Identify which cell holds the provided text, then report its [x, y] central coordinate. 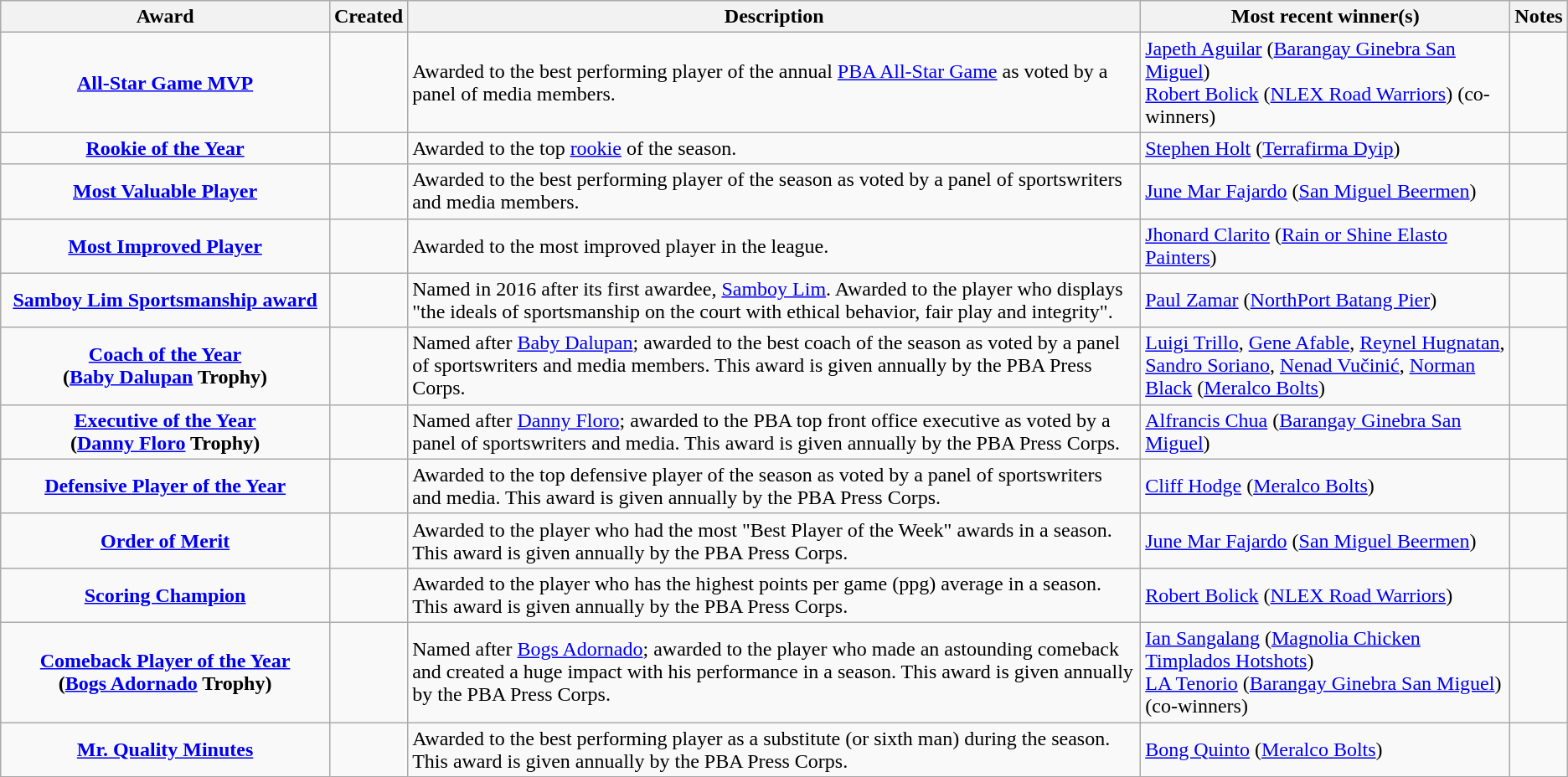
Robert Bolick (NLEX Road Warriors) [1325, 594]
Awarded to the best performing player of the annual PBA All-Star Game as voted by a panel of media members. [774, 82]
Rookie of the Year [166, 148]
Ian Sangalang (Magnolia Chicken Timplados Hotshots) LA Tenorio (Barangay Ginebra San Miguel) (co-winners) [1325, 672]
Defensive Player of the Year [166, 486]
Awarded to the player who had the most "Best Player of the Week" awards in a season. This award is given annually by the PBA Press Corps. [774, 541]
Order of Merit [166, 541]
Coach of the Year(Baby Dalupan Trophy) [166, 366]
Paul Zamar (NorthPort Batang Pier) [1325, 300]
Description [774, 17]
Stephen Holt (Terrafirma Dyip) [1325, 148]
Awarded to the best performing player as a substitute (or sixth man) during the season. This award is given annually by the PBA Press Corps. [774, 749]
Most Improved Player [166, 246]
Most Valuable Player [166, 191]
Awarded to the player who has the highest points per game (ppg) average in a season. This award is given annually by the PBA Press Corps. [774, 594]
Mr. Quality Minutes [166, 749]
Cliff Hodge (Meralco Bolts) [1325, 486]
Most recent winner(s) [1325, 17]
Comeback Player of the Year(Bogs Adornado Trophy) [166, 672]
Luigi Trillo, Gene Afable, Reynel Hugnatan, Sandro Soriano, Nenad Vučinić, Norman Black (Meralco Bolts) [1325, 366]
Executive of the Year(Danny Floro Trophy) [166, 432]
Scoring Champion [166, 594]
Samboy Lim Sportsmanship award [166, 300]
Japeth Aguilar (Barangay Ginebra San Miguel) Robert Bolick (NLEX Road Warriors) (co-winners) [1325, 82]
Alfrancis Chua (Barangay Ginebra San Miguel) [1325, 432]
Jhonard Clarito (Rain or Shine Elasto Painters) [1325, 246]
Award [166, 17]
All-Star Game MVP [166, 82]
Notes [1539, 17]
Created [369, 17]
Awarded to the top rookie of the season. [774, 148]
Bong Quinto (Meralco Bolts) [1325, 749]
Awarded to the most improved player in the league. [774, 246]
Awarded to the best performing player of the season as voted by a panel of sportswriters and media members. [774, 191]
